From the cell containing the given text, extract its center point as [X, Y] coordinate. 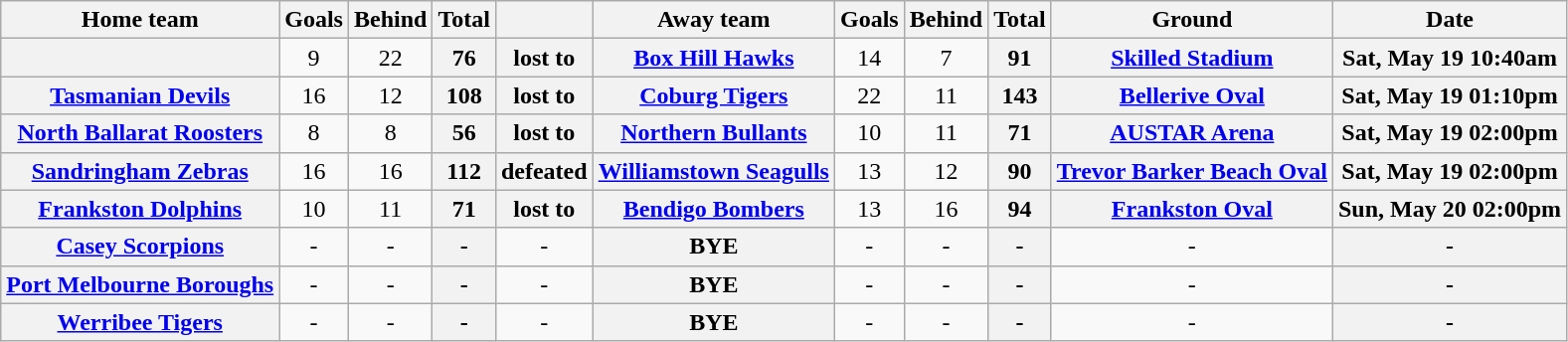
Northern Bullants [714, 133]
94 [1020, 209]
Bendigo Bombers [714, 209]
Sat, May 19 01:10pm [1450, 95]
Williamstown Seagulls [714, 171]
112 [464, 171]
Sandringham Zebras [140, 171]
Werribee Tigers [140, 322]
defeated [544, 171]
9 [314, 58]
Frankston Oval [1191, 209]
90 [1020, 171]
Bellerive Oval [1191, 95]
Away team [714, 20]
143 [1020, 95]
Port Melbourne Boroughs [140, 284]
108 [464, 95]
North Ballarat Roosters [140, 133]
7 [946, 58]
AUSTAR Arena [1191, 133]
76 [464, 58]
Box Hill Hawks [714, 58]
Home team [140, 20]
Ground [1191, 20]
Trevor Barker Beach Oval [1191, 171]
Frankston Dolphins [140, 209]
Tasmanian Devils [140, 95]
14 [869, 58]
Skilled Stadium [1191, 58]
91 [1020, 58]
Casey Scorpions [140, 247]
Sat, May 19 10:40am [1450, 58]
Sun, May 20 02:00pm [1450, 209]
56 [464, 133]
Date [1450, 20]
Coburg Tigers [714, 95]
